Determine the (x, y) coordinate at the center of the cell enclosing the given text.  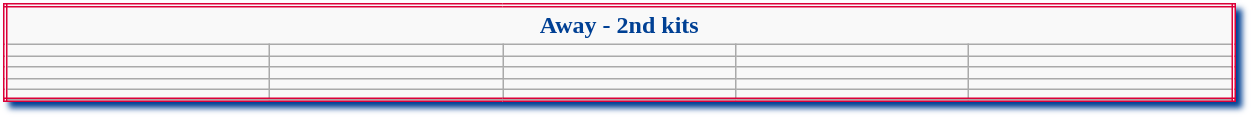
Away - 2nd kits (619, 25)
